Output the (X, Y) coordinate of the center of the cell containing the given text.  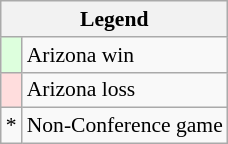
Arizona win (125, 55)
* (12, 126)
Legend (114, 19)
Non-Conference game (125, 126)
Arizona loss (125, 90)
